Search for the cell housing the specified text and yield its (x, y) center coordinate. 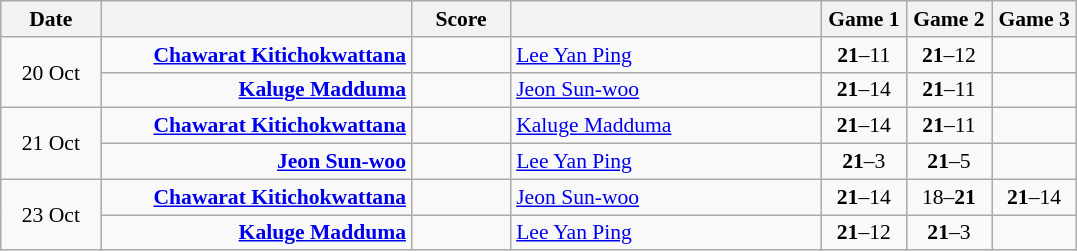
Game 3 (1034, 19)
21–5 (948, 162)
Game 1 (864, 19)
Date (51, 19)
Score (461, 19)
18–21 (948, 197)
20 Oct (51, 72)
23 Oct (51, 214)
Game 2 (948, 19)
21 Oct (51, 144)
